Return the (X, Y) coordinate for the center point of the cell that contains the specified text.  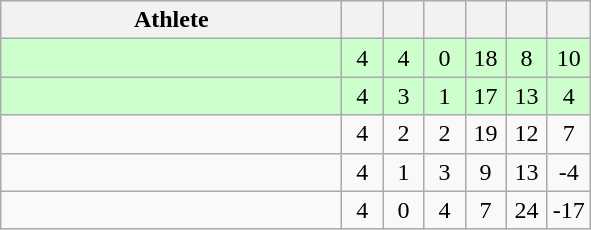
10 (568, 58)
19 (486, 134)
24 (526, 210)
8 (526, 58)
17 (486, 96)
-4 (568, 172)
12 (526, 134)
-17 (568, 210)
Athlete (172, 20)
18 (486, 58)
9 (486, 172)
